Output the [X, Y] coordinate of the center of the cell containing the given text.  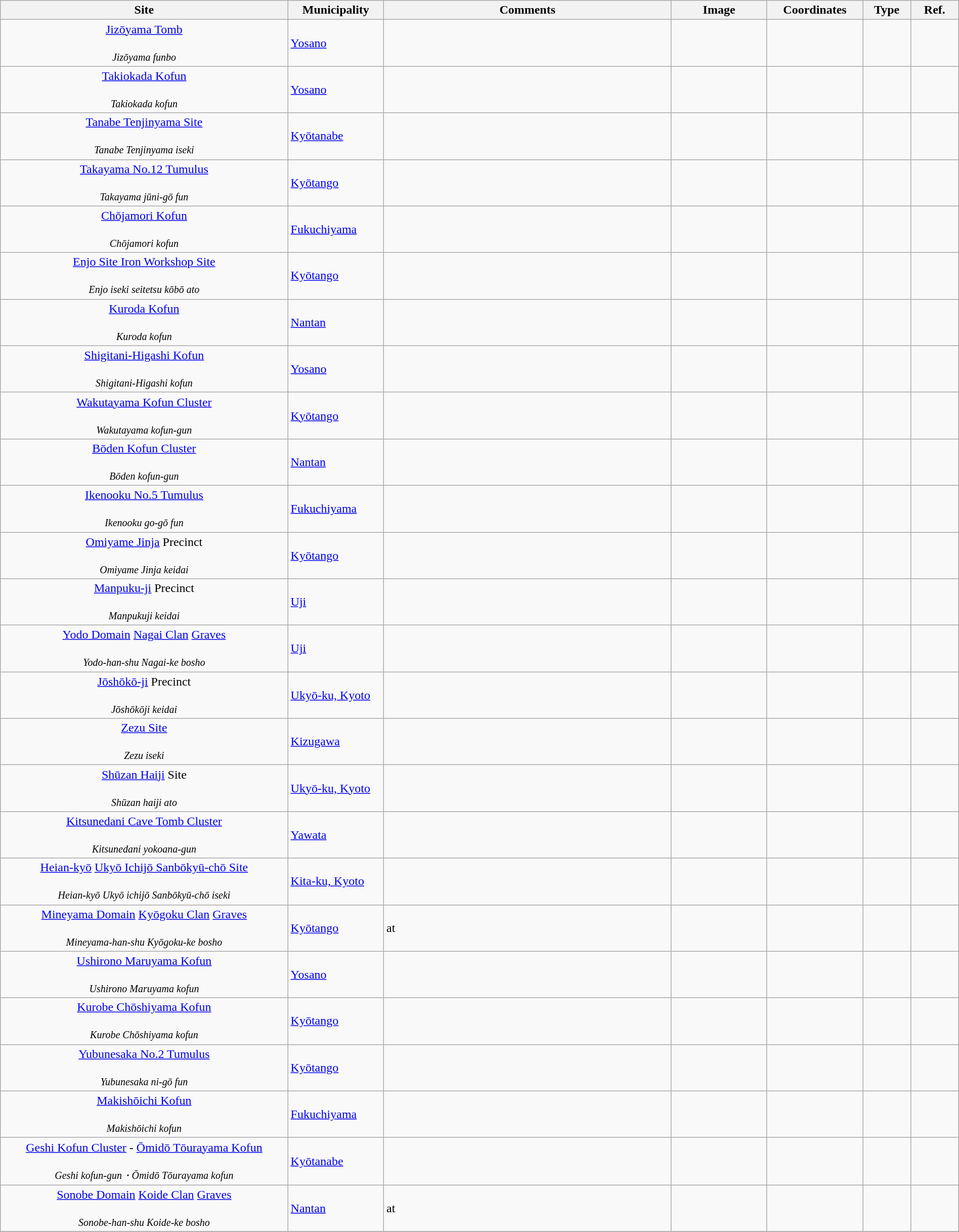
Image [719, 10]
Zezu SiteZezu iseki [144, 742]
Kizugawa [336, 742]
Jizōyama TombJizōyama funbo [144, 43]
Shigitani-Higashi KofunShigitani-Higashi kofun [144, 369]
Ikenooku No.5 TumulusIkenooku go-gō fun [144, 508]
Yubunesaka No.2 TumulusYubunesaka ni-gō fun [144, 1068]
Enjo Site Iron Workshop SiteEnjo iseki seitetsu kōbō ato [144, 276]
Yodo Domain Nagai Clan GravesYodo-han-shu Nagai-ke bosho [144, 649]
Kitsunedani Cave Tomb ClusterKitsunedani yokoana-gun [144, 835]
Kurobe Chōshiyama KofunKurobe Chōshiyama kofun [144, 1021]
Makishōichi KofunMakishōichi kofun [144, 1114]
Mineyama Domain Kyōgoku Clan GravesMineyama-han-shu Kyōgoku-ke bosho [144, 928]
Chōjamori KofunChōjamori kofun [144, 229]
Omiyame Jinja PrecinctOmiyame Jinja keidai [144, 556]
Kita-ku, Kyoto [336, 881]
Type [887, 10]
Manpuku-ji PrecinctManpukuji keidai [144, 602]
Takayama No.12 TumulusTakayama jūni-gō fun [144, 183]
Shūzan Haiji SiteShūzan haiji ato [144, 788]
Geshi Kofun Cluster - Ōmidō Tōurayama KofunGeshi kofun-gun・Ōmidō Tōurayama kofun [144, 1161]
Municipality [336, 10]
Ref. [935, 10]
Comments [528, 10]
Bōden Kofun ClusterBōden kofun-gun [144, 462]
Takiokada KofunTakiokada kofun [144, 90]
Wakutayama Kofun ClusterWakutayama kofun-gun [144, 415]
Coordinates [814, 10]
Sonobe Domain Koide Clan GravesSonobe-han-shu Koide-ke bosho [144, 1208]
Site [144, 10]
Yawata [336, 835]
Jōshōkō-ji PrecinctJōshōkōji keidai [144, 695]
Ushirono Maruyama KofunUshirono Maruyama kofun [144, 974]
Kuroda KofunKuroda kofun [144, 322]
Tanabe Tenjinyama SiteTanabe Tenjinyama iseki [144, 136]
Heian-kyō Ukyō Ichijō Sanbōkyū-chō SiteHeian-kyō Ukyō ichijō Sanbōkyū-chō iseki [144, 881]
